Locate the cell with the specified text and output its [X, Y] center coordinate. 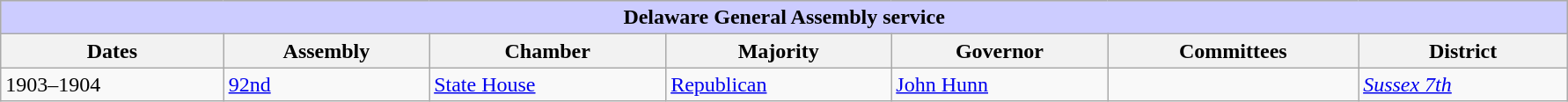
Republican [779, 84]
92nd [326, 84]
Delaware General Assembly service [785, 18]
District [1463, 51]
Committees [1234, 51]
Majority [779, 51]
John Hunn [1000, 84]
Dates [113, 51]
1903–1904 [113, 84]
Chamber [547, 51]
State House [547, 84]
Governor [1000, 51]
Sussex 7th [1463, 84]
Assembly [326, 51]
